Capture the cell that displays the provided text and extract its (X, Y) central coordinate. 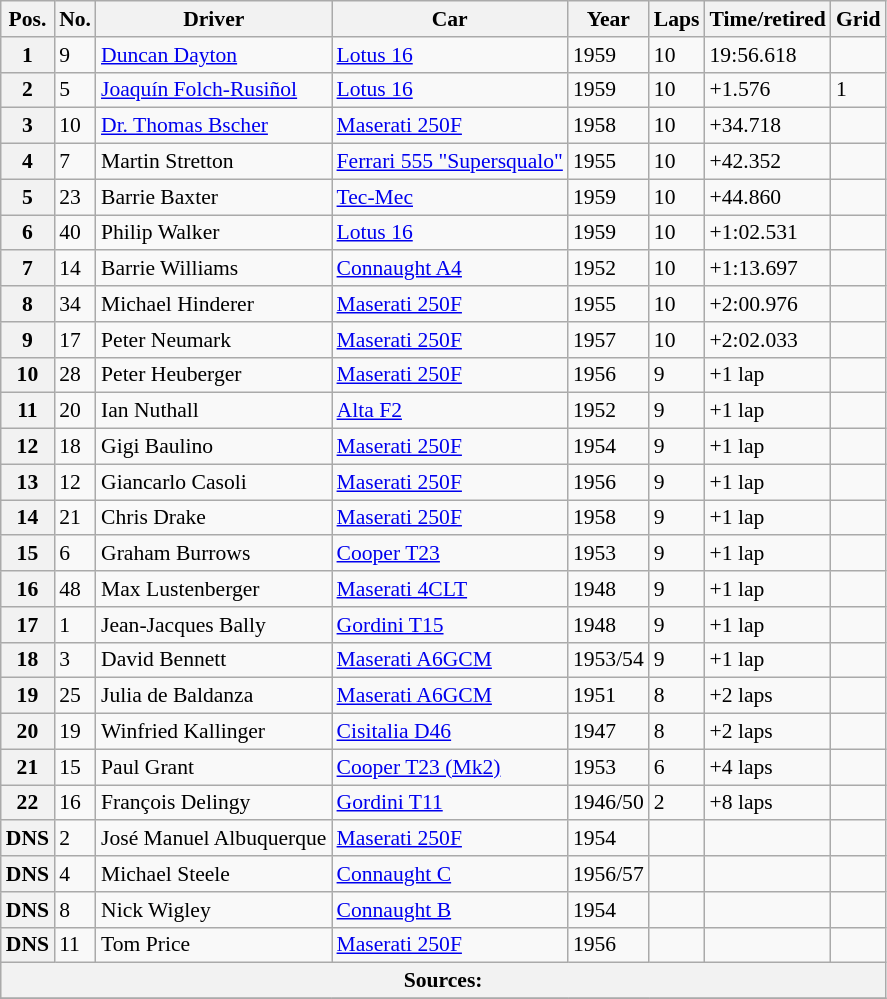
19:56.618 (768, 55)
40 (75, 233)
Time/retired (768, 19)
28 (75, 375)
Barrie Baxter (214, 197)
+44.860 (768, 197)
Michael Steele (214, 874)
Graham Burrows (214, 554)
Philip Walker (214, 233)
13 (28, 482)
+1:02.531 (768, 233)
Max Lustenberger (214, 589)
François Delingy (214, 803)
Peter Neumark (214, 340)
Nick Wigley (214, 910)
1953/54 (608, 660)
Gordini T15 (450, 625)
Cooper T23 (450, 554)
Maserati 4CLT (450, 589)
+1:13.697 (768, 269)
Winfried Kallinger (214, 732)
+8 laps (768, 803)
+42.352 (768, 162)
+4 laps (768, 767)
Alta F2 (450, 411)
1957 (608, 340)
48 (75, 589)
Tom Price (214, 945)
Connaught B (450, 910)
1946/50 (608, 803)
Gordini T11 (450, 803)
Joaquín Folch-Rusiñol (214, 90)
23 (75, 197)
Gigi Baulino (214, 447)
+34.718 (768, 126)
Giancarlo Casoli (214, 482)
David Bennett (214, 660)
+2:02.033 (768, 340)
Connaught C (450, 874)
Cooper T23 (Mk2) (450, 767)
Peter Heuberger (214, 375)
Sources: (444, 981)
Michael Hinderer (214, 304)
Grid (858, 19)
34 (75, 304)
Barrie Williams (214, 269)
Driver (214, 19)
+1.576 (768, 90)
+2:00.976 (768, 304)
Year (608, 19)
Cisitalia D46 (450, 732)
Jean-Jacques Bally (214, 625)
1951 (608, 696)
22 (28, 803)
Julia de Baldanza (214, 696)
Ian Nuthall (214, 411)
1956/57 (608, 874)
Paul Grant (214, 767)
José Manuel Albuquerque (214, 839)
Dr. Thomas Bscher (214, 126)
No. (75, 19)
Laps (677, 19)
Chris Drake (214, 518)
Martin Stretton (214, 162)
Tec-Mec (450, 197)
Car (450, 19)
25 (75, 696)
1947 (608, 732)
Ferrari 555 "Supersqualo" (450, 162)
Duncan Dayton (214, 55)
Pos. (28, 19)
Connaught A4 (450, 269)
